Capture the cell that displays the provided text and extract its [x, y] central coordinate. 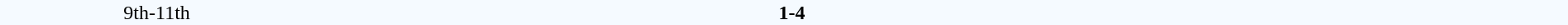
9th-11th [157, 12]
1-4 [791, 12]
